Provide the [x, y] coordinate of the cell's center where the given text is located.  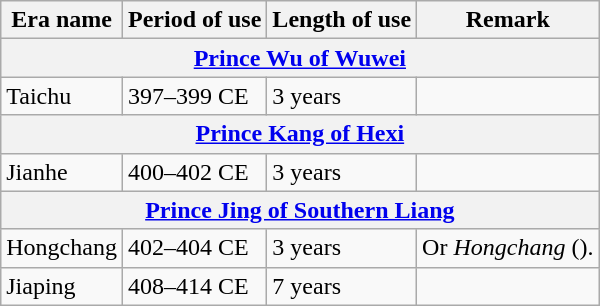
7 years [342, 286]
Period of use [194, 20]
Or Hongchang (). [508, 248]
Prince Wu of Wuwei [300, 58]
Era name [62, 20]
Taichu [62, 96]
397–399 CE [194, 96]
400–402 CE [194, 172]
Jiaping [62, 286]
Jianhe [62, 172]
Prince Kang of Hexi [300, 134]
402–404 CE [194, 248]
Length of use [342, 20]
Prince Jing of Southern Liang [300, 210]
408–414 CE [194, 286]
Remark [508, 20]
Hongchang [62, 248]
